Find where the given text appears and provide that cell's center as [x, y] coordinate. 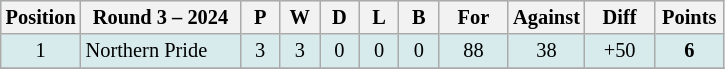
L [379, 17]
Round 3 – 2024 [161, 17]
Position [41, 17]
Points [689, 17]
B [419, 17]
88 [474, 51]
6 [689, 51]
W [300, 17]
1 [41, 51]
Diff [620, 17]
+50 [620, 51]
38 [546, 51]
Northern Pride [161, 51]
Against [546, 17]
P [260, 17]
For [474, 17]
D [340, 17]
